Locate the cell with the specified text and output its (x, y) center coordinate. 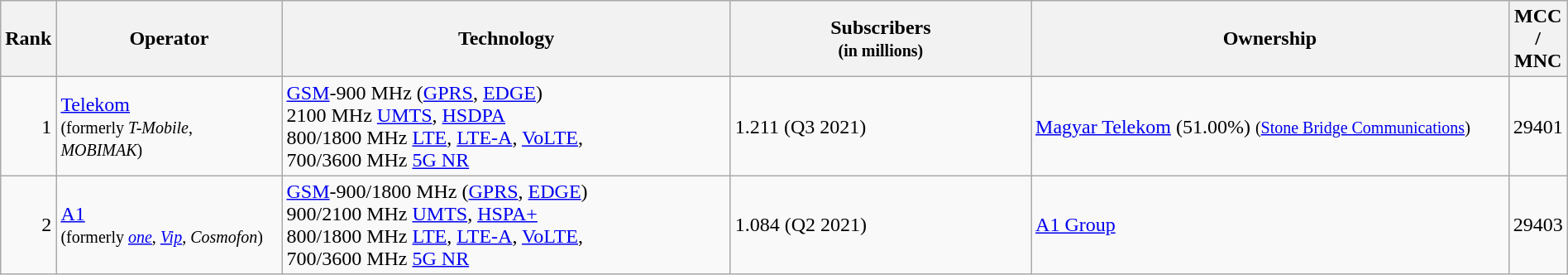
29401 (1538, 126)
A1 (formerly one, Vip, Cosmofon) (169, 225)
2 (28, 225)
1.211 (Q3 2021) (880, 126)
GSM-900/1800 MHz (GPRS, EDGE) 900/2100 MHz UMTS, HSPA+800/1800 MHz LTE, LTE-A, VoLTE, 700/3600 MHz 5G NR (506, 225)
Ownership (1270, 39)
Magyar Telekom (51.00%) (Stone Bridge Communications) (1270, 126)
Subscribers(in millions) (880, 39)
Technology (506, 39)
A1 Group (1270, 225)
Telekom (formerly T-Mobile, MOBIMAK) (169, 126)
29403 (1538, 225)
Operator (169, 39)
MCC / MNC (1538, 39)
1.084 (Q2 2021) (880, 225)
Rank (28, 39)
1 (28, 126)
GSM-900 MHz (GPRS, EDGE) 2100 MHz UMTS, HSDPA800/1800 MHz LTE, LTE-A, VoLTE,700/3600 MHz 5G NR (506, 126)
